From the cell containing the given text, extract its center point as [x, y] coordinate. 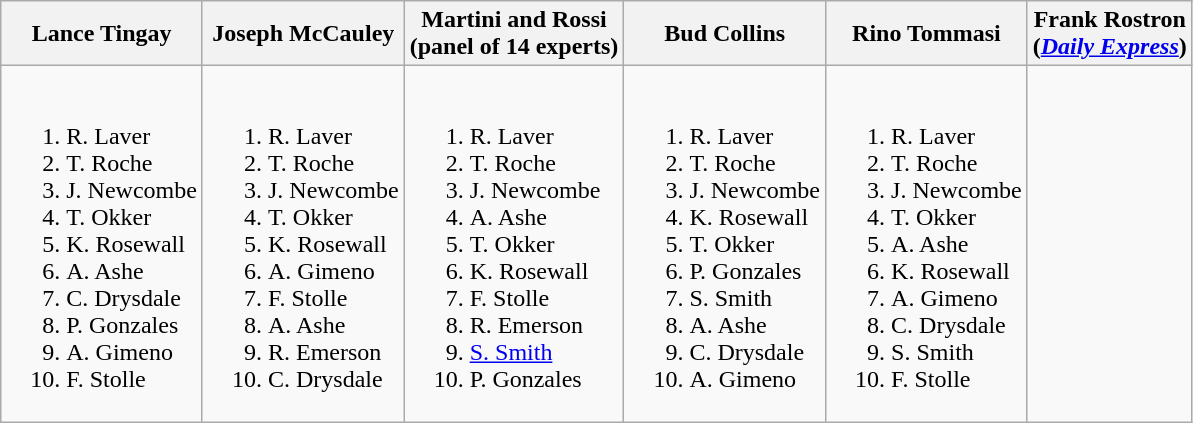
Bud Collins [725, 34]
Rino Tommasi [927, 34]
R. Laver T. Roche J. Newcombe T. Okker A. Ashe K. Rosewall A. Gimeno C. Drysdale S. Smith F. Stolle [927, 244]
Lance Tingay [102, 34]
R. Laver T. Roche J. Newcombe T. Okker K. Rosewall A. Ashe C. Drysdale P. Gonzales A. Gimeno F. Stolle [102, 244]
R. Laver T. Roche J. Newcombe K. Rosewall T. Okker P. Gonzales S. Smith A. Ashe C. Drysdale A. Gimeno [725, 244]
R. Laver T. Roche J. Newcombe A. Ashe T. Okker K. Rosewall F. Stolle R. Emerson S. Smith P. Gonzales [514, 244]
R. Laver T. Roche J. Newcombe T. Okker K. Rosewall A. Gimeno F. Stolle A. Ashe R. Emerson C. Drysdale [303, 244]
Martini and Rossi(panel of 14 experts) [514, 34]
Joseph McCauley [303, 34]
Frank Rostron(Daily Express) [1110, 34]
